Provide the [X, Y] coordinate of the cell's center where the given text is located.  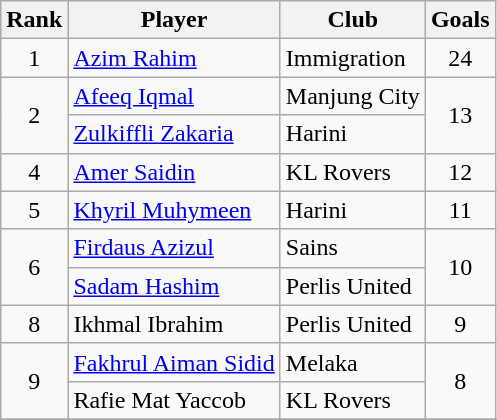
5 [34, 210]
Azim Rahim [174, 58]
Rank [34, 20]
Khyril Muhymeen [174, 210]
Rafie Mat Yaccob [174, 400]
Sains [352, 248]
1 [34, 58]
Sadam Hashim [174, 286]
24 [460, 58]
Zulkiffli Zakaria [174, 134]
Immigration [352, 58]
Club [352, 20]
Fakhrul Aiman Sidid [174, 362]
Melaka [352, 362]
2 [34, 115]
4 [34, 172]
Firdaus Azizul [174, 248]
Ikhmal Ibrahim [174, 324]
Player [174, 20]
Manjung City [352, 96]
12 [460, 172]
Amer Saidin [174, 172]
10 [460, 267]
Goals [460, 20]
13 [460, 115]
11 [460, 210]
6 [34, 267]
Afeeq Iqmal [174, 96]
